Capture the cell that displays the provided text and extract its [x, y] central coordinate. 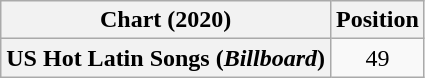
Position [378, 20]
Chart (2020) [166, 20]
US Hot Latin Songs (Billboard) [166, 58]
49 [378, 58]
